Identify which cell holds the provided text, then report its (X, Y) central coordinate. 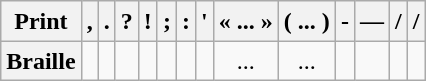
? (126, 21)
. (106, 21)
! (148, 21)
; (166, 21)
— (372, 21)
: (186, 21)
« ... » (246, 21)
Print (41, 21)
Braille (41, 61)
- (344, 21)
' (204, 21)
( ... ) (306, 21)
, (90, 21)
